Determine the [X, Y] coordinate at the center of the cell enclosing the given text.  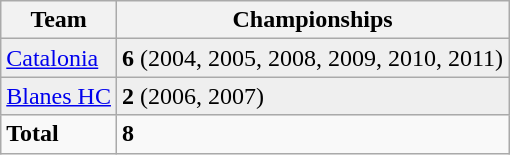
2 (2006, 2007) [312, 96]
8 [312, 134]
Championships [312, 20]
Catalonia [59, 58]
Blanes HC [59, 96]
Total [59, 134]
Team [59, 20]
6 (2004, 2005, 2008, 2009, 2010, 2011) [312, 58]
